For the text-containing cell, return its midpoint in [X, Y] coordinate format. 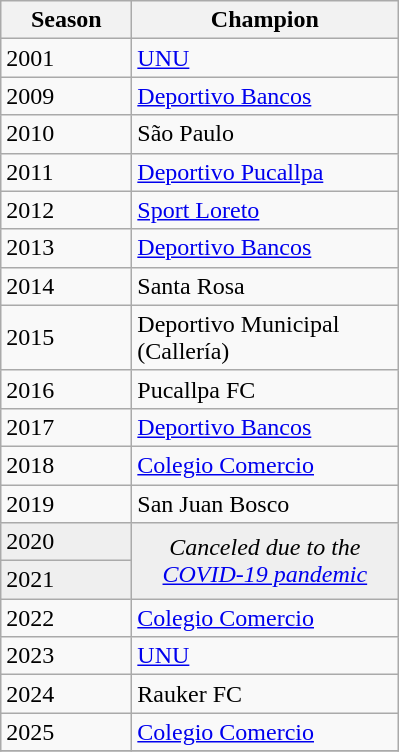
Deportivo Pucallpa [265, 172]
2025 [66, 732]
Champion [265, 20]
2022 [66, 618]
Rauker FC [265, 694]
Santa Rosa [265, 286]
2013 [66, 248]
Deportivo Municipal (Callería) [265, 338]
2024 [66, 694]
2010 [66, 134]
2021 [66, 580]
2011 [66, 172]
San Juan Bosco [265, 503]
Sport Loreto [265, 210]
Season [66, 20]
2014 [66, 286]
2012 [66, 210]
2015 [66, 338]
2001 [66, 58]
2017 [66, 427]
2009 [66, 96]
2019 [66, 503]
2023 [66, 656]
2020 [66, 542]
Canceled due to the COVID-19 pandemic [265, 561]
2018 [66, 465]
São Paulo [265, 134]
2016 [66, 389]
Pucallpa FC [265, 389]
